Identify which cell holds the provided text, then report its (x, y) central coordinate. 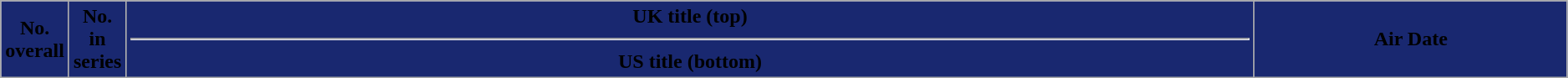
UK title (top) US title (bottom) (690, 39)
Air Date (1410, 39)
No. in series (97, 39)
No. overall (35, 39)
